Output the (x, y) coordinate of the center of the cell containing the given text.  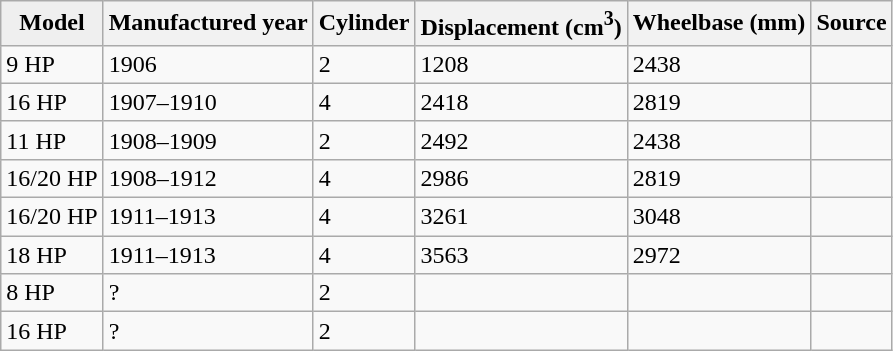
3048 (719, 217)
9 HP (52, 64)
Wheelbase (mm) (719, 24)
1907–1910 (208, 102)
3563 (521, 255)
1908–1909 (208, 140)
Source (852, 24)
1906 (208, 64)
3261 (521, 217)
2418 (521, 102)
Cylinder (364, 24)
Model (52, 24)
1908–1912 (208, 178)
18 HP (52, 255)
Manufactured year (208, 24)
11 HP (52, 140)
Displacement (cm3) (521, 24)
8 HP (52, 293)
2986 (521, 178)
1208 (521, 64)
2492 (521, 140)
2972 (719, 255)
